From the cell containing the given text, extract its center point as [X, Y] coordinate. 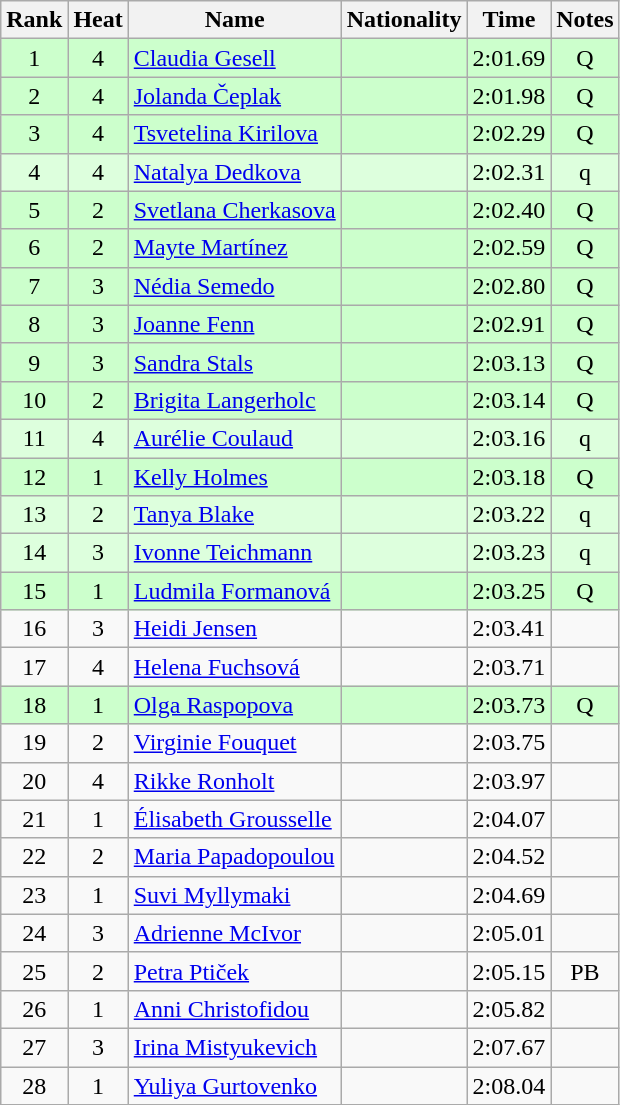
2:03.22 [509, 515]
2:03.13 [509, 362]
18 [34, 705]
Irina Mistyukevich [234, 1047]
Ivonne Teichmann [234, 553]
2:01.98 [509, 96]
2:02.29 [509, 134]
Ludmila Formanová [234, 591]
Jolanda Čeplak [234, 96]
Sandra Stals [234, 362]
19 [34, 743]
Heat [98, 20]
2:05.82 [509, 1009]
Kelly Holmes [234, 477]
2:01.69 [509, 58]
2:03.18 [509, 477]
12 [34, 477]
Nédia Semedo [234, 286]
24 [34, 933]
Adrienne McIvor [234, 933]
26 [34, 1009]
16 [34, 629]
Joanne Fenn [234, 324]
22 [34, 857]
2:02.91 [509, 324]
Natalya Dedkova [234, 172]
2:03.41 [509, 629]
2:08.04 [509, 1085]
2:03.75 [509, 743]
2:07.67 [509, 1047]
6 [34, 248]
2:04.69 [509, 895]
21 [34, 819]
Claudia Gesell [234, 58]
2:03.73 [509, 705]
2:05.15 [509, 971]
Name [234, 20]
27 [34, 1047]
Petra Ptiček [234, 971]
15 [34, 591]
PB [585, 971]
17 [34, 667]
Rikke Ronholt [234, 781]
2:03.14 [509, 400]
Heidi Jensen [234, 629]
Suvi Myllymaki [234, 895]
23 [34, 895]
14 [34, 553]
2:05.01 [509, 933]
Svetlana Cherkasova [234, 210]
2:03.25 [509, 591]
Nationality [404, 20]
9 [34, 362]
25 [34, 971]
5 [34, 210]
Mayte Martínez [234, 248]
Anni Christofidou [234, 1009]
Virginie Fouquet [234, 743]
Aurélie Coulaud [234, 438]
7 [34, 286]
Time [509, 20]
8 [34, 324]
Helena Fuchsová [234, 667]
Rank [34, 20]
20 [34, 781]
Olga Raspopova [234, 705]
Tanya Blake [234, 515]
Élisabeth Grousselle [234, 819]
Brigita Langerholc [234, 400]
10 [34, 400]
2:03.97 [509, 781]
2:02.31 [509, 172]
2:02.80 [509, 286]
2:03.23 [509, 553]
2:03.16 [509, 438]
28 [34, 1085]
Yuliya Gurtovenko [234, 1085]
Maria Papadopoulou [234, 857]
2:04.52 [509, 857]
2:04.07 [509, 819]
2:02.40 [509, 210]
Notes [585, 20]
13 [34, 515]
11 [34, 438]
2:02.59 [509, 248]
Tsvetelina Kirilova [234, 134]
2:03.71 [509, 667]
